Scan for the cell matching the given text and deliver its (X, Y) coordinate at center. 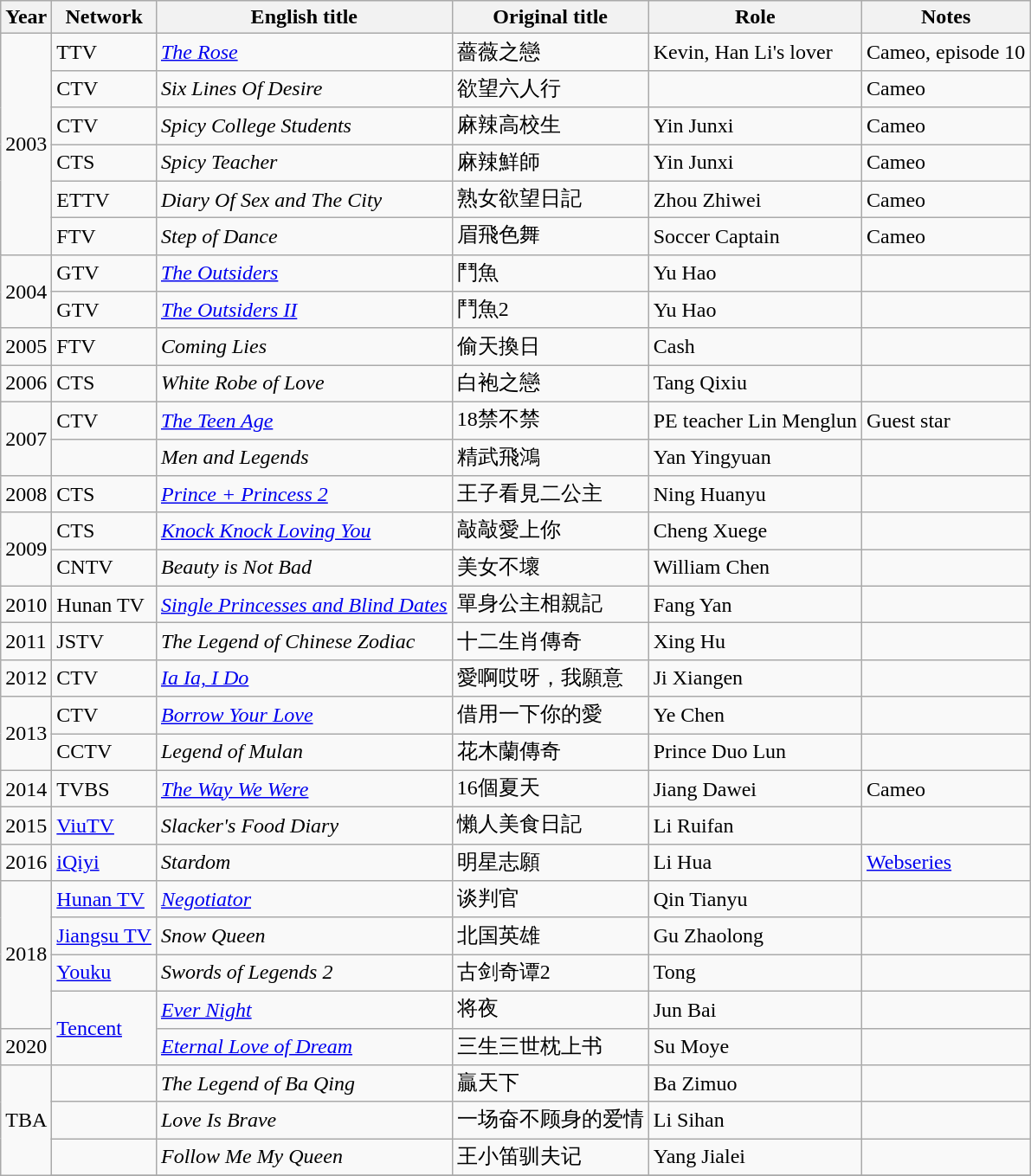
The Teen Age (304, 421)
Ning Huanyu (755, 495)
Su Moye (755, 1047)
北国英雄 (551, 936)
Cameo, episode 10 (946, 52)
Coming Lies (304, 346)
一场奋不顾身的爱情 (551, 1120)
花木蘭傳奇 (551, 753)
Soccer Captain (755, 237)
2008 (26, 495)
2016 (26, 862)
PE teacher Lin Menglun (755, 421)
Borrow Your Love (304, 715)
The Legend of Chinese Zodiac (304, 642)
The Rose (304, 52)
Love Is Brave (304, 1120)
欲望六人行 (551, 88)
王子看見二公主 (551, 495)
Diary Of Sex and The City (304, 199)
敲敲愛上你 (551, 531)
單身公主相親記 (551, 604)
TTV (104, 52)
谈判官 (551, 900)
ETTV (104, 199)
Step of Dance (304, 237)
Ba Zimuo (755, 1083)
借用一下你的愛 (551, 715)
三生三世枕上书 (551, 1047)
18禁不禁 (551, 421)
2004 (26, 291)
Eternal Love of Dream (304, 1047)
Cheng Xuege (755, 531)
2015 (26, 826)
CNTV (104, 568)
Men and Legends (304, 457)
Ji Xiangen (755, 678)
Beauty is Not Bad (304, 568)
TVBS (104, 789)
CCTV (104, 753)
明星志願 (551, 862)
Jiangsu TV (104, 936)
Kevin, Han Li's lover (755, 52)
William Chen (755, 568)
2007 (26, 438)
十二生肖傳奇 (551, 642)
Stardom (304, 862)
Notes (946, 17)
Prince + Princess 2 (304, 495)
愛啊哎呀，我願意 (551, 678)
Jun Bai (755, 1009)
2006 (26, 384)
2011 (26, 642)
美女不壞 (551, 568)
English title (304, 17)
The Outsiders (304, 273)
Role (755, 17)
精武飛鴻 (551, 457)
Follow Me My Queen (304, 1158)
Li Ruifan (755, 826)
The Legend of Ba Qing (304, 1083)
2003 (26, 144)
Tencent (104, 1028)
Network (104, 17)
2009 (26, 549)
Fang Yan (755, 604)
White Robe of Love (304, 384)
Negotiator (304, 900)
Cash (755, 346)
眉飛色舞 (551, 237)
2018 (26, 954)
Li Sihan (755, 1120)
TBA (26, 1121)
Ever Night (304, 1009)
Li Hua (755, 862)
Tang Qixiu (755, 384)
麻辣高校生 (551, 126)
Prince Duo Lun (755, 753)
Original title (551, 17)
王小笛驯夫记 (551, 1158)
麻辣鮮師 (551, 163)
2020 (26, 1047)
Year (26, 17)
ViuTV (104, 826)
古剑奇谭2 (551, 973)
Ye Chen (755, 715)
2005 (26, 346)
2012 (26, 678)
16個夏天 (551, 789)
2013 (26, 734)
Knock Knock Loving You (304, 531)
懶人美食日記 (551, 826)
Xing Hu (755, 642)
iQiyi (104, 862)
将夜 (551, 1009)
Youku (104, 973)
Yang Jialei (755, 1158)
Yan Yingyuan (755, 457)
偷天換日 (551, 346)
Swords of Legends 2 (304, 973)
Six Lines Of Desire (304, 88)
Slacker's Food Diary (304, 826)
Spicy College Students (304, 126)
The Way We Were (304, 789)
熟女欲望日記 (551, 199)
Ia Ia, I Do (304, 678)
白袍之戀 (551, 384)
Qin Tianyu (755, 900)
Guest star (946, 421)
Webseries (946, 862)
Spicy Teacher (304, 163)
Single Princesses and Blind Dates (304, 604)
薔薇之戀 (551, 52)
JSTV (104, 642)
Zhou Zhiwei (755, 199)
The Outsiders II (304, 310)
Gu Zhaolong (755, 936)
2014 (26, 789)
Legend of Mulan (304, 753)
鬥魚 (551, 273)
鬥魚2 (551, 310)
Snow Queen (304, 936)
Tong (755, 973)
Jiang Dawei (755, 789)
贏天下 (551, 1083)
2010 (26, 604)
